For the text-containing cell, return its midpoint in [X, Y] coordinate format. 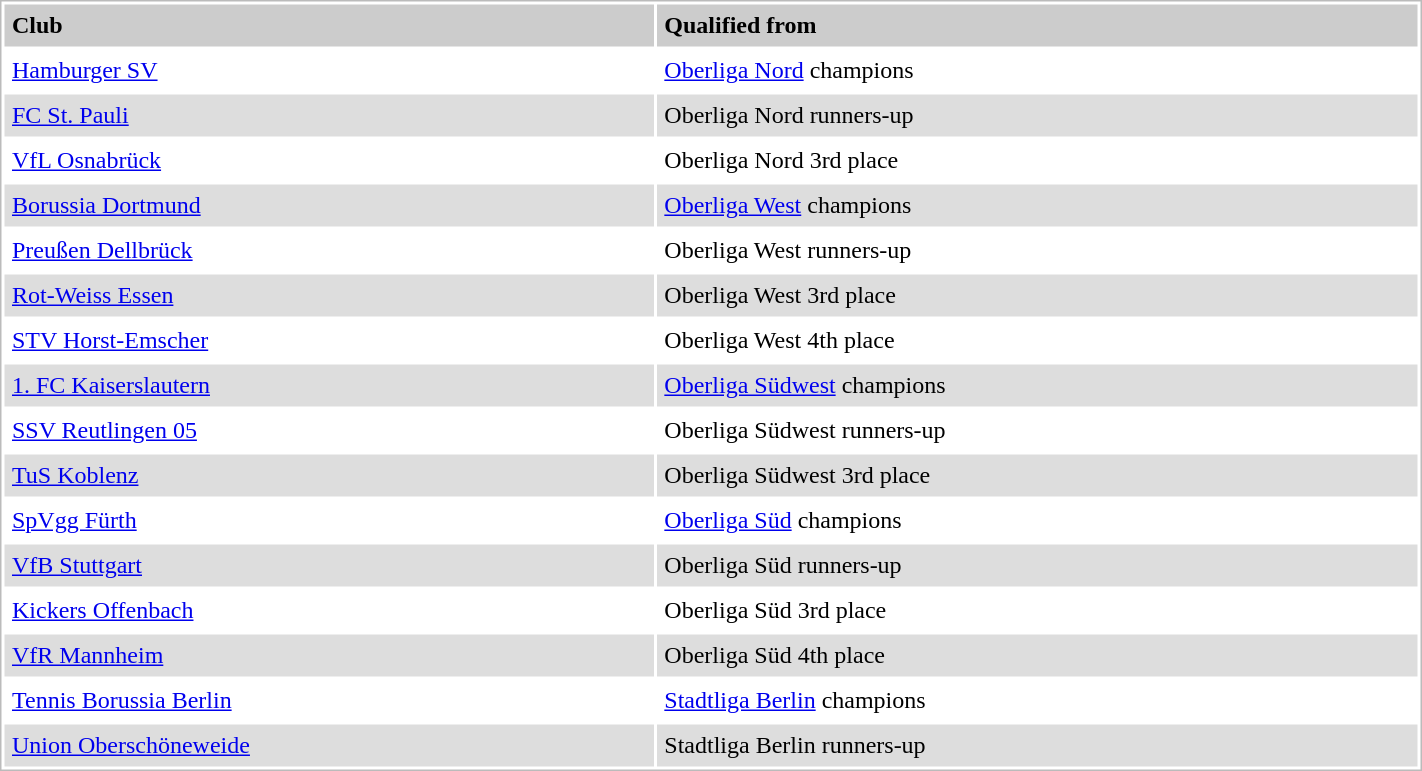
Oberliga West runners-up [1038, 251]
Stadtliga Berlin runners-up [1038, 745]
Oberliga Südwest champions [1038, 385]
Kickers Offenbach [328, 611]
Hamburger SV [328, 71]
FC St. Pauli [328, 115]
STV Horst-Emscher [328, 341]
Oberliga West champions [1038, 205]
Preußen Dellbrück [328, 251]
Oberliga Süd champions [1038, 521]
Qualified from [1038, 25]
Oberliga Südwest runners-up [1038, 431]
TuS Koblenz [328, 475]
Oberliga Nord champions [1038, 71]
1. FC Kaiserslautern [328, 385]
Oberliga Süd runners-up [1038, 565]
Oberliga Nord 3rd place [1038, 161]
Stadtliga Berlin champions [1038, 701]
SpVgg Fürth [328, 521]
Oberliga Süd 4th place [1038, 655]
Borussia Dortmund [328, 205]
Union Oberschöneweide [328, 745]
Tennis Borussia Berlin [328, 701]
VfB Stuttgart [328, 565]
VfL Osnabrück [328, 161]
VfR Mannheim [328, 655]
Club [328, 25]
Oberliga West 4th place [1038, 341]
Oberliga Südwest 3rd place [1038, 475]
Oberliga Süd 3rd place [1038, 611]
Oberliga West 3rd place [1038, 295]
Rot-Weiss Essen [328, 295]
SSV Reutlingen 05 [328, 431]
Oberliga Nord runners-up [1038, 115]
